For the text-containing cell, return its midpoint in [x, y] coordinate format. 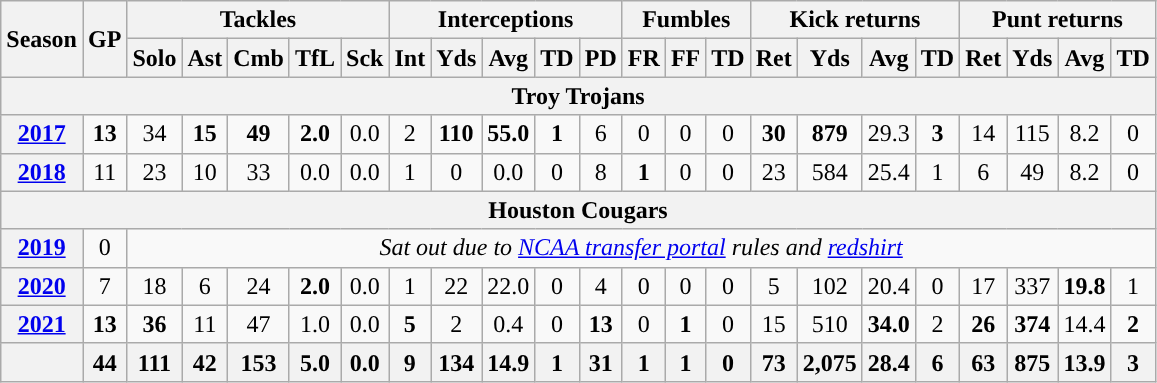
63 [984, 362]
337 [1032, 286]
42 [205, 362]
22.0 [508, 286]
31 [600, 362]
0.4 [508, 324]
FF [685, 58]
Int [410, 58]
18 [154, 286]
22 [456, 286]
44 [104, 362]
FR [644, 58]
10 [205, 172]
2017 [42, 134]
2021 [42, 324]
26 [984, 324]
374 [1032, 324]
Kick returns [855, 20]
Tackles [258, 20]
Houston Cougars [578, 210]
14.4 [1084, 324]
510 [830, 324]
14 [984, 134]
134 [456, 362]
1.0 [314, 324]
29.3 [888, 134]
2020 [42, 286]
Sat out due to NCAA transfer portal rules and redshirt [641, 248]
14.9 [508, 362]
GP [104, 39]
2,075 [830, 362]
153 [259, 362]
584 [830, 172]
13.9 [1084, 362]
47 [259, 324]
Solo [154, 58]
17 [984, 286]
102 [830, 286]
9 [410, 362]
PD [600, 58]
33 [259, 172]
4 [600, 286]
Cmb [259, 58]
5.0 [314, 362]
TfL [314, 58]
Season [42, 39]
Fumbles [686, 20]
879 [830, 134]
111 [154, 362]
19.8 [1084, 286]
Interceptions [506, 20]
2019 [42, 248]
34.0 [888, 324]
Punt returns [1058, 20]
Sck [364, 58]
20.4 [888, 286]
24 [259, 286]
55.0 [508, 134]
28.4 [888, 362]
110 [456, 134]
2018 [42, 172]
115 [1032, 134]
875 [1032, 362]
36 [154, 324]
8 [600, 172]
7 [104, 286]
Ast [205, 58]
25.4 [888, 172]
34 [154, 134]
Troy Trojans [578, 96]
30 [774, 134]
73 [774, 362]
